Extract the [x, y] coordinate from the center of the cell holding the provided text.  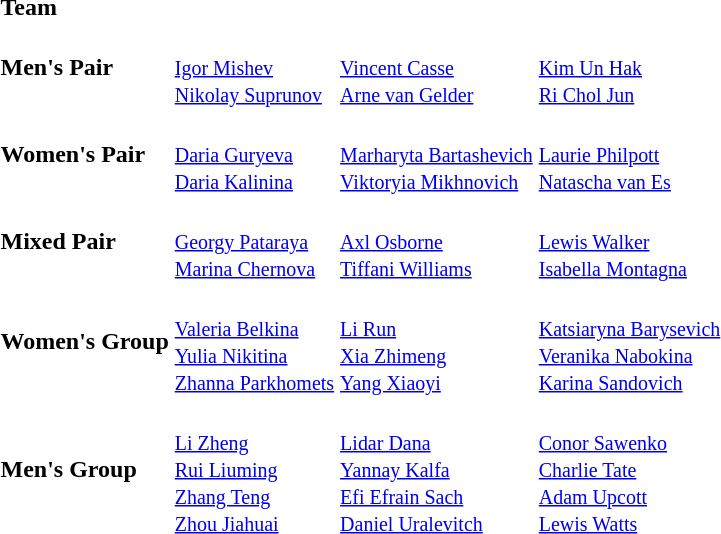
Valeria BelkinaYulia NikitinaZhanna Parkhomets [254, 342]
Georgy PatarayaMarina Chernova [254, 241]
Axl OsborneTiffani Williams [437, 241]
Daria GuryevaDaria Kalinina [254, 154]
Vincent CasseArne van Gelder [437, 67]
Li RunXia ZhimengYang Xiaoyi [437, 342]
Marharyta BartashevichViktoryia Mikhnovich [437, 154]
Igor MishevNikolay Suprunov [254, 67]
